Determine the (x, y) coordinate at the center of the cell enclosing the given text.  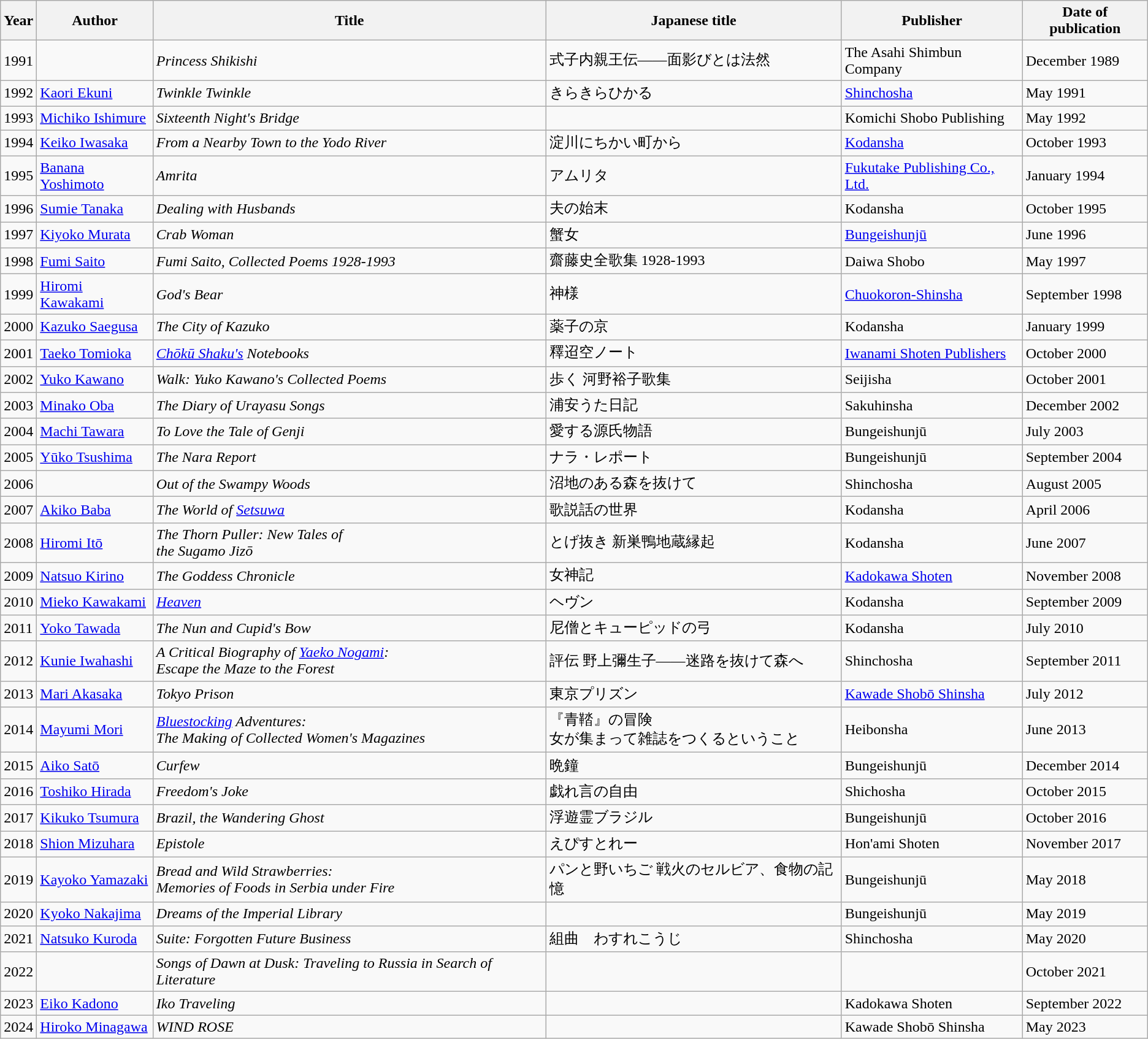
Sumie Tanaka (94, 209)
May 2019 (1085, 914)
沼地のある森を抜けて (694, 483)
夫の始末 (694, 209)
2002 (18, 379)
June 2013 (1085, 730)
June 1996 (1085, 236)
Natsuo Kirino (94, 575)
April 2006 (1085, 510)
Taeko Tomioka (94, 353)
2015 (18, 765)
1991 (18, 60)
Iko Traveling (350, 1003)
Shichosha (932, 791)
Amrita (350, 175)
2019 (18, 880)
Komichi Shobo Publishing (932, 118)
尼僧とキューピッドの弓 (694, 628)
『青鞜』の冒険女が集まって雑誌をつくるということ (694, 730)
Songs of Dawn at Dusk: Traveling to Russia in Search of Literature (350, 972)
October 1995 (1085, 209)
Dealing with Husbands (350, 209)
2005 (18, 458)
Yoko Tawada (94, 628)
June 2007 (1085, 542)
パンと野いちご 戦火のセルビア、食物の記憶 (694, 880)
The Nara Report (350, 458)
Keiko Iwasaka (94, 144)
Kyoko Nakajima (94, 914)
評伝 野上彌生子――迷路を抜けて森へ (694, 661)
薬子の京 (694, 328)
December 1989 (1085, 60)
2024 (18, 1027)
The Thorn Puller: New Tales ofthe Sugamo Jizō (350, 542)
Walk: Yuko Kawano's Collected Poems (350, 379)
Bluestocking Adventures:The Making of Collected Women's Magazines (350, 730)
Princess Shikishi (350, 60)
July 2003 (1085, 432)
Hiroko Minagawa (94, 1027)
1999 (18, 294)
To Love the Tale of Genji (350, 432)
Title (350, 21)
September 2004 (1085, 458)
きらきらひかる (694, 93)
Shion Mizuhara (94, 844)
Twinkle Twinkle (350, 93)
Kiyoko Murata (94, 236)
蟹女 (694, 236)
Publisher (932, 21)
Heaven (350, 602)
A Critical Biography of Yaeko Nogami:Escape the Maze to the Forest (350, 661)
Dreams of the Imperial Library (350, 914)
Yūko Tsushima (94, 458)
齋藤史全歌集 1928-1993 (694, 261)
God's Bear (350, 294)
Freedom's Joke (350, 791)
Aiko Satō (94, 765)
Akiko Baba (94, 510)
1995 (18, 175)
浮遊霊ブラジル (694, 818)
2013 (18, 694)
アムリタ (694, 175)
2012 (18, 661)
Hon'ami Shoten (932, 844)
October 2015 (1085, 791)
May 2020 (1085, 938)
2000 (18, 328)
2023 (18, 1003)
The Diary of Urayasu Songs (350, 406)
2003 (18, 406)
September 2009 (1085, 602)
September 2022 (1085, 1003)
愛する源氏物語 (694, 432)
Kunie Iwahashi (94, 661)
2011 (18, 628)
2001 (18, 353)
Eiko Kadono (94, 1003)
1993 (18, 118)
The City of Kazuko (350, 328)
2007 (18, 510)
2004 (18, 432)
歩く 河野裕子歌集 (694, 379)
October 2001 (1085, 379)
September 1998 (1085, 294)
2014 (18, 730)
October 2016 (1085, 818)
Kikuko Tsumura (94, 818)
Michiko Ishimure (94, 118)
歌説話の世界 (694, 510)
October 1993 (1085, 144)
Mieko Kawakami (94, 602)
1994 (18, 144)
Fumi Saito, Collected Poems 1928-1993 (350, 261)
From a Nearby Town to the Yodo River (350, 144)
Hiromi Kawakami (94, 294)
Hiromi Itō (94, 542)
Suite: Forgotten Future Business (350, 938)
2010 (18, 602)
えぴすとれー (694, 844)
September 2011 (1085, 661)
Fumi Saito (94, 261)
2021 (18, 938)
December 2014 (1085, 765)
Banana Yoshimoto (94, 175)
August 2005 (1085, 483)
Kazuko Saegusa (94, 328)
Japanese title (694, 21)
November 2017 (1085, 844)
December 2002 (1085, 406)
July 2010 (1085, 628)
Date of publication (1085, 21)
May 1991 (1085, 93)
Chōkū Shaku's Notebooks (350, 353)
May 2023 (1085, 1027)
The World of Setsuwa (350, 510)
1998 (18, 261)
Minako Oba (94, 406)
2017 (18, 818)
WIND ROSE (350, 1027)
Machi Tawara (94, 432)
January 1999 (1085, 328)
浦安うた日記 (694, 406)
Kaori Ekuni (94, 93)
Chuokoron-Shinsha (932, 294)
The Goddess Chronicle (350, 575)
東京プリズン (694, 694)
The Nun and Cupid's Bow (350, 628)
1992 (18, 93)
Iwanami Shoten Publishers (932, 353)
Mayumi Mori (94, 730)
The Asahi Shimbun Company (932, 60)
Heibonsha (932, 730)
November 2008 (1085, 575)
May 1997 (1085, 261)
Year (18, 21)
釋迢空ノート (694, 353)
Natsuko Kuroda (94, 938)
2018 (18, 844)
とげ抜き 新巣鴨地蔵縁起 (694, 542)
Tokyo Prison (350, 694)
Daiwa Shobo (932, 261)
2022 (18, 972)
Bread and Wild Strawberries:Memories of Foods in Serbia under Fire (350, 880)
2009 (18, 575)
神様 (694, 294)
晩鐘 (694, 765)
Yuko Kawano (94, 379)
Brazil, the Wandering Ghost (350, 818)
2006 (18, 483)
戯れ言の自由 (694, 791)
Crab Woman (350, 236)
Sakuhinsha (932, 406)
1997 (18, 236)
Toshiko Hirada (94, 791)
Sixteenth Night's Bridge (350, 118)
Out of the Swampy Woods (350, 483)
Author (94, 21)
Epistole (350, 844)
式子内親王伝――面影びとは法然 (694, 60)
1996 (18, 209)
October 2000 (1085, 353)
Fukutake Publishing Co., Ltd. (932, 175)
Kayoko Yamazaki (94, 880)
May 1992 (1085, 118)
Mari Akasaka (94, 694)
January 1994 (1085, 175)
May 2018 (1085, 880)
女神記 (694, 575)
Seijisha (932, 379)
Curfew (350, 765)
組曲 わすれこうじ (694, 938)
October 2021 (1085, 972)
2016 (18, 791)
ナラ・レポート (694, 458)
ヘヴン (694, 602)
July 2012 (1085, 694)
2008 (18, 542)
2020 (18, 914)
淀川にちかい町から (694, 144)
